Return [X, Y] of the center of cell containing provided text 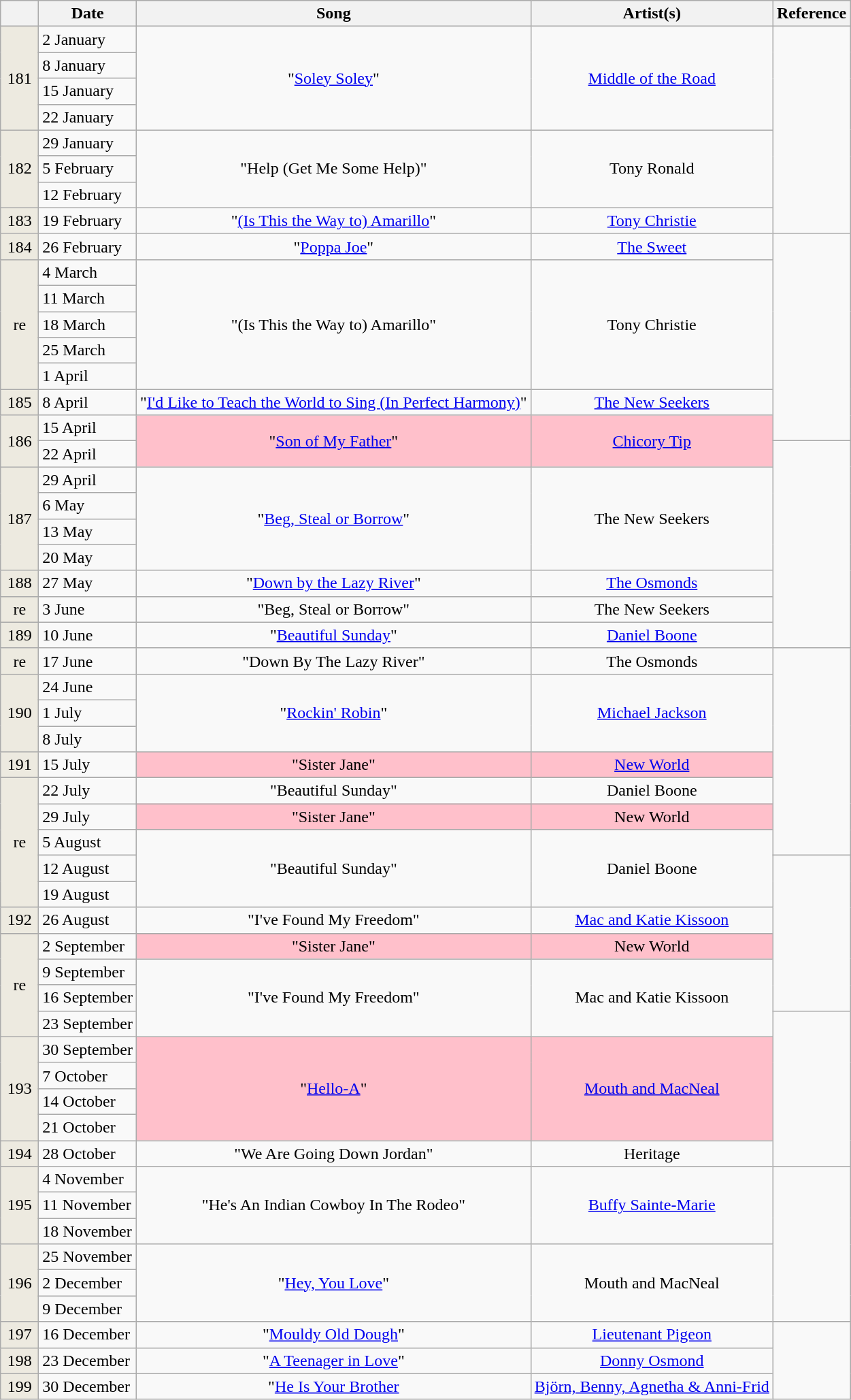
Song [334, 14]
"Hey, You Love" [334, 1283]
9 September [88, 972]
19 February [88, 221]
21 October [88, 1127]
26 February [88, 246]
27 May [88, 583]
189 [20, 635]
198 [20, 1361]
28 October [88, 1154]
17 June [88, 661]
29 April [88, 480]
187 [20, 519]
"I'd Like to Teach the World to Sing (In Perfect Harmony)" [334, 402]
24 June [88, 687]
186 [20, 441]
29 January [88, 143]
193 [20, 1088]
188 [20, 583]
1 July [88, 713]
181 [20, 78]
22 April [88, 454]
Chicory Tip [652, 441]
184 [20, 246]
1 April [88, 376]
3 June [88, 609]
12 August [88, 868]
29 July [88, 817]
The Sweet [652, 246]
Lieutenant Pigeon [652, 1335]
"Mouldy Old Dough" [334, 1335]
Artist(s) [652, 14]
"Rockin' Robin" [334, 713]
"A Teenager in Love" [334, 1361]
25 March [88, 351]
194 [20, 1154]
26 August [88, 920]
Michael Jackson [652, 713]
8 April [88, 402]
"Poppa Joe" [334, 246]
Middle of the Road [652, 78]
"Hello-A" [334, 1088]
19 August [88, 894]
9 December [88, 1309]
"Help (Get Me Some Help)" [334, 169]
Date [88, 14]
197 [20, 1335]
Buffy Sainte-Marie [652, 1205]
18 March [88, 325]
"We Are Going Down Jordan" [334, 1154]
30 December [88, 1386]
20 May [88, 557]
23 September [88, 1024]
11 November [88, 1205]
6 May [88, 506]
5 February [88, 169]
195 [20, 1205]
4 November [88, 1179]
2 September [88, 946]
13 May [88, 532]
12 February [88, 195]
8 January [88, 65]
8 July [88, 738]
192 [20, 920]
183 [20, 221]
"Soley Soley" [334, 78]
Tony Ronald [652, 169]
182 [20, 169]
Björn, Benny, Agnetha & Anni-Frid [652, 1386]
"He's An Indian Cowboy In The Rodeo" [334, 1205]
199 [20, 1386]
15 April [88, 428]
16 December [88, 1335]
"He Is Your Brother [334, 1386]
5 August [88, 843]
7 October [88, 1075]
190 [20, 713]
196 [20, 1283]
22 January [88, 117]
Reference [811, 14]
185 [20, 402]
Heritage [652, 1154]
15 July [88, 765]
23 December [88, 1361]
2 January [88, 39]
"Son of My Father" [334, 441]
15 January [88, 91]
10 June [88, 635]
2 December [88, 1283]
14 October [88, 1101]
"Down By The Lazy River" [334, 661]
22 July [88, 791]
30 September [88, 1049]
18 November [88, 1231]
25 November [88, 1257]
16 September [88, 998]
4 March [88, 272]
"Down by the Lazy River" [334, 583]
11 March [88, 298]
191 [20, 765]
Donny Osmond [652, 1361]
